Scan for the cell matching the given text and deliver its (X, Y) coordinate at center. 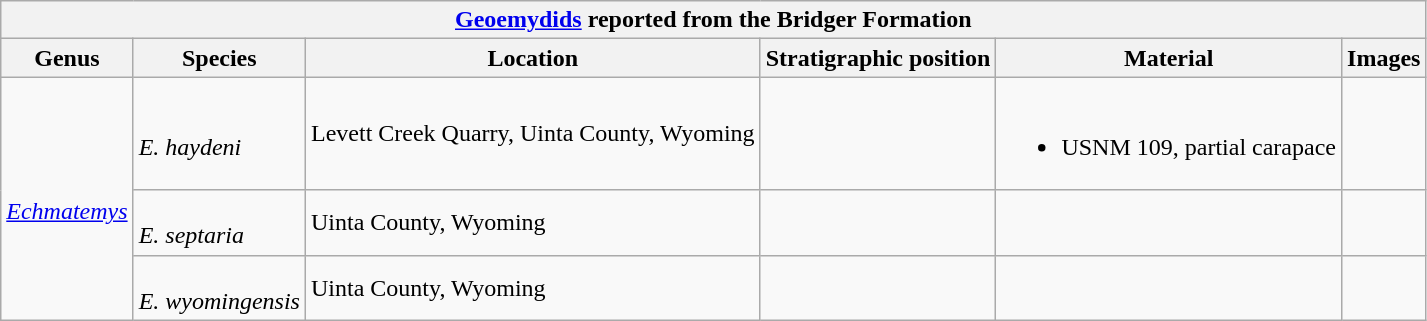
Stratigraphic position (878, 58)
Images (1384, 58)
Location (532, 58)
Levett Creek Quarry, Uinta County, Wyoming (532, 134)
Geoemydids reported from the Bridger Formation (714, 20)
Material (1169, 58)
Genus (67, 58)
E. haydeni (219, 134)
E. septaria (219, 222)
USNM 109, partial carapace (1169, 134)
Species (219, 58)
Echmatemys (67, 198)
E. wyomingensis (219, 288)
